Locate the cell with the specified text and output its (X, Y) center coordinate. 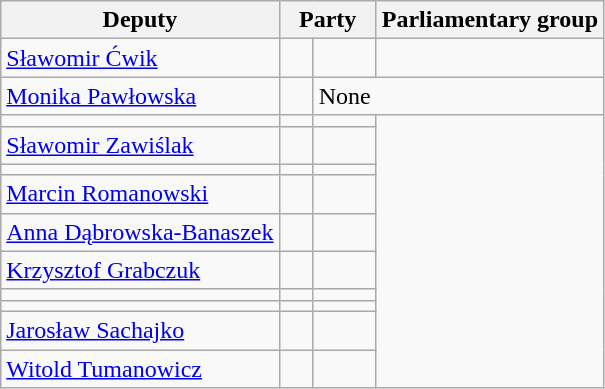
Sławomir Ćwik (140, 58)
Deputy (140, 20)
Jarosław Sachajko (140, 330)
Monika Pawłowska (140, 96)
Anna Dąbrowska-Banaszek (140, 232)
Krzysztof Grabczuk (140, 270)
Party (328, 20)
None (458, 96)
Witold Tumanowicz (140, 369)
Parliamentary group (490, 20)
Marcin Romanowski (140, 194)
Sławomir Zawiślak (140, 145)
